Pinpoint the cell where the given text exists, returning its [x, y] midpoint coordinate. 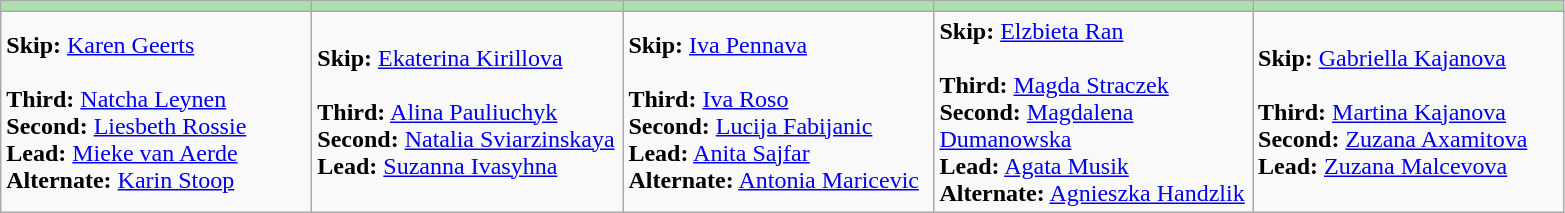
Skip: Iva Pennava Third: Iva Roso Second: Lucija Fabijanic Lead: Anita Sajfar Alternate: Antonia Maricevic [778, 112]
Skip: Gabriella Kajanova Third: Martina Kajanova Second: Zuzana Axamitova Lead: Zuzana Malcevova [1408, 112]
Skip: Karen Geerts Third: Natcha Leynen Second: Liesbeth Rossie Lead: Mieke van Aerde Alternate: Karin Stoop [156, 112]
Skip: Elzbieta Ran Third: Magda Straczek Second: Magdalena Dumanowska Lead: Agata Musik Alternate: Agnieszka Handzlik [1094, 112]
Skip: Ekaterina Kirillova Third: Alina Pauliuchyk Second: Natalia Sviarzinskaya Lead: Suzanna Ivasyhna [468, 112]
